Determine the (X, Y) coordinate at the center of the cell enclosing the given text.  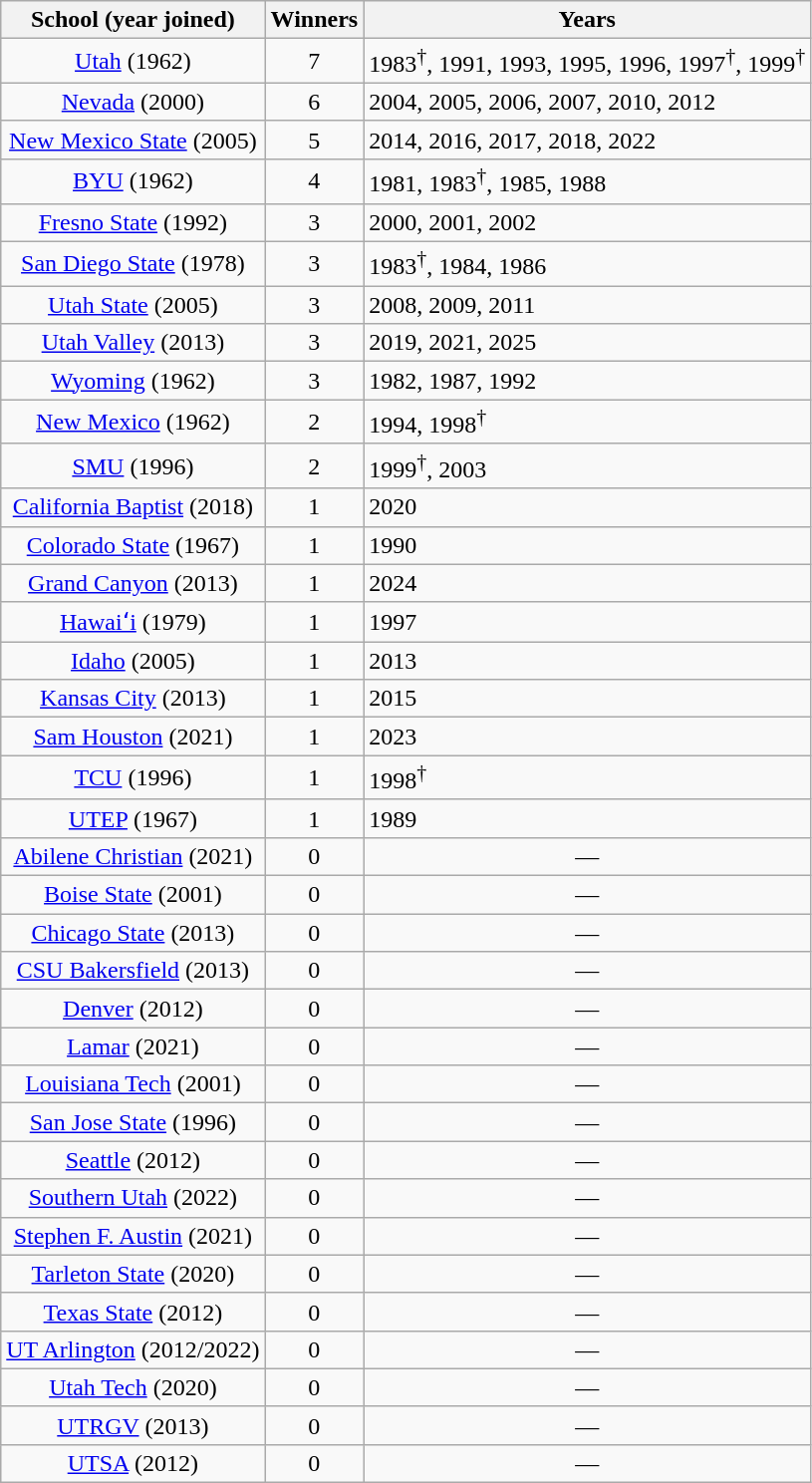
1999†, 2003 (588, 466)
Tarleton State (2020) (134, 1274)
TCU (1996) (134, 777)
2013 (588, 661)
1998† (588, 777)
Idaho (2005) (134, 661)
Abilene Christian (2021) (134, 857)
2015 (588, 699)
2000, 2001, 2002 (588, 222)
Chicago State (2013) (134, 933)
Sam Houston (2021) (134, 737)
Grand Canyon (2013) (134, 583)
1983†, 1984, 1986 (588, 263)
2024 (588, 583)
Stephen F. Austin (2021) (134, 1236)
1982, 1987, 1992 (588, 381)
1997 (588, 622)
UTSA (2012) (134, 1464)
Utah Valley (2013) (134, 343)
UTRGV (2013) (134, 1425)
Winners (315, 20)
5 (315, 140)
Southern Utah (2022) (134, 1198)
Wyoming (1962) (134, 381)
Louisiana Tech (2001) (134, 1084)
Utah State (2005) (134, 305)
California Baptist (2018) (134, 507)
Texas State (2012) (134, 1312)
Seattle (2012) (134, 1160)
1981, 1983†, 1985, 1988 (588, 181)
6 (315, 102)
San Jose State (1996) (134, 1122)
2020 (588, 507)
2019, 2021, 2025 (588, 343)
Boise State (2001) (134, 895)
Denver (2012) (134, 1009)
New Mexico (1962) (134, 423)
New Mexico State (2005) (134, 140)
BYU (1962) (134, 181)
Years (588, 20)
SMU (1996) (134, 466)
UTEP (1967) (134, 818)
Kansas City (2013) (134, 699)
2014, 2016, 2017, 2018, 2022 (588, 140)
7 (315, 62)
Hawaiʻi (1979) (134, 622)
Nevada (2000) (134, 102)
2023 (588, 737)
UT Arlington (2012/2022) (134, 1349)
San Diego State (1978) (134, 263)
1989 (588, 818)
Utah Tech (2020) (134, 1387)
1994, 1998† (588, 423)
Lamar (2021) (134, 1046)
Fresno State (1992) (134, 222)
School (year joined) (134, 20)
1983†, 1991, 1993, 1995, 1996, 1997†, 1999† (588, 62)
4 (315, 181)
2004, 2005, 2006, 2007, 2010, 2012 (588, 102)
Colorado State (1967) (134, 545)
2008, 2009, 2011 (588, 305)
1990 (588, 545)
CSU Bakersfield (2013) (134, 971)
Utah (1962) (134, 62)
